Return the (x, y) coordinate for the center point of the cell that contains the specified text.  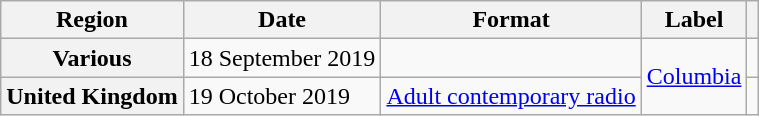
Columbia (694, 77)
United Kingdom (92, 96)
Format (511, 20)
19 October 2019 (282, 96)
Various (92, 58)
Label (694, 20)
18 September 2019 (282, 58)
Adult contemporary radio (511, 96)
Date (282, 20)
Region (92, 20)
